From the cell containing the given text, extract its center point as [X, Y] coordinate. 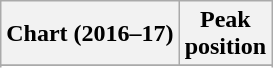
Chart (2016–17) [90, 34]
Peakposition [225, 34]
